Scan for the cell matching the given text and deliver its [x, y] coordinate at center. 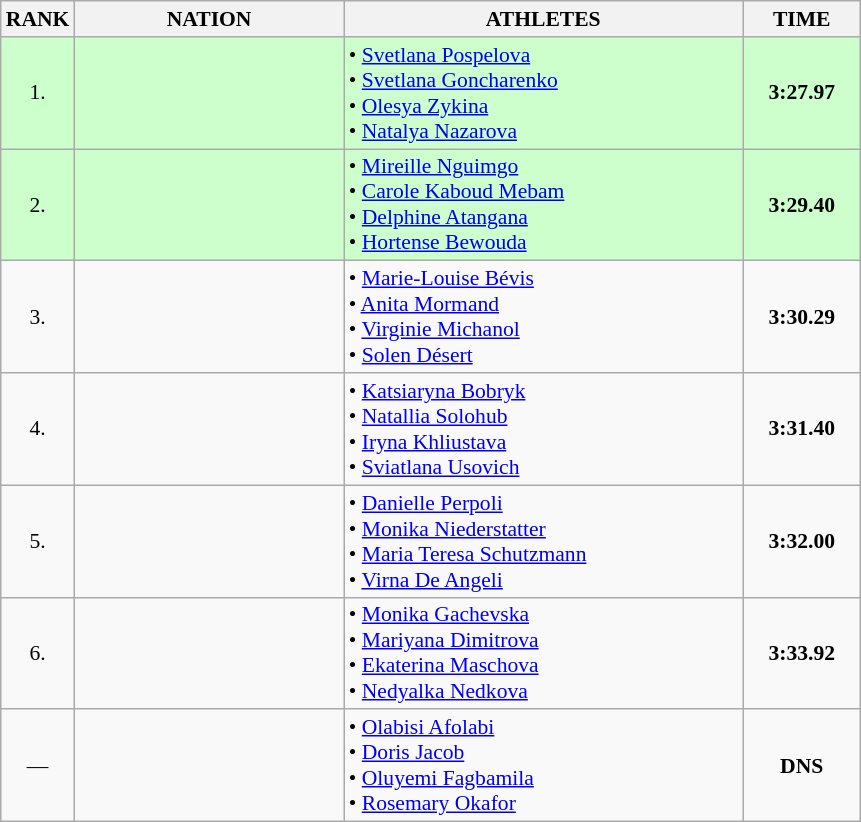
• Danielle Perpoli• Monika Niederstatter• Maria Teresa Schutzmann• Virna De Angeli [544, 541]
• Monika Gachevska• Mariyana Dimitrova• Ekaterina Maschova• Nedyalka Nedkova [544, 653]
5. [38, 541]
• Mireille Nguimgo• Carole Kaboud Mebam• Delphine Atangana• Hortense Bewouda [544, 205]
3:30.29 [802, 317]
3:33.92 [802, 653]
3:27.97 [802, 93]
• Marie-Louise Bévis• Anita Mormand• Virginie Michanol• Solen Désert [544, 317]
4. [38, 429]
• Svetlana Pospelova• Svetlana Goncharenko• Olesya Zykina• Natalya Nazarova [544, 93]
1. [38, 93]
6. [38, 653]
3:31.40 [802, 429]
• Olabisi Afolabi• Doris Jacob• Oluyemi Fagbamila• Rosemary Okafor [544, 766]
3:32.00 [802, 541]
DNS [802, 766]
ATHLETES [544, 19]
• Katsiaryna Bobryk• Natallia Solohub• Iryna Khliustava• Sviatlana Usovich [544, 429]
TIME [802, 19]
3. [38, 317]
3:29.40 [802, 205]
RANK [38, 19]
— [38, 766]
2. [38, 205]
NATION [208, 19]
